Output the [X, Y] coordinate of the center of the cell containing the given text.  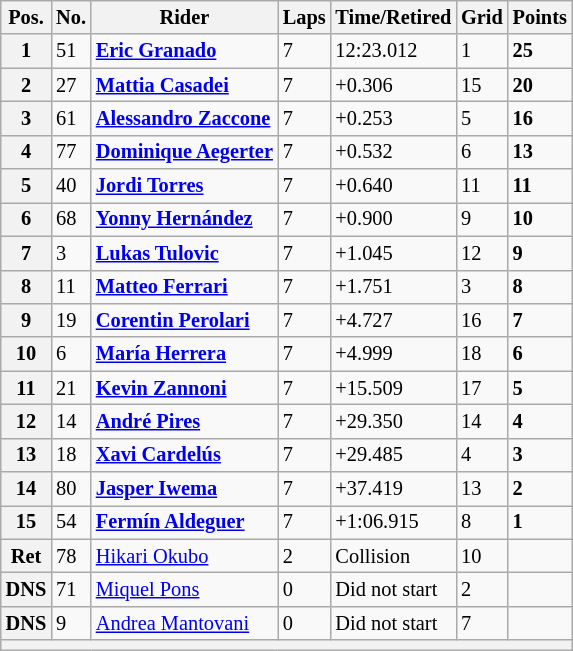
68 [71, 219]
+37.419 [394, 489]
Corentin Perolari [184, 320]
No. [71, 17]
Collision [394, 556]
Mattia Casadei [184, 85]
+1.751 [394, 287]
+29.350 [394, 421]
25 [540, 51]
Alessandro Zaccone [184, 118]
71 [71, 589]
+0.640 [394, 186]
Jasper Iwema [184, 489]
61 [71, 118]
Andrea Mantovani [184, 623]
+15.509 [394, 388]
Time/Retired [394, 17]
Yonny Hernández [184, 219]
51 [71, 51]
Kevin Zannoni [184, 388]
+0.532 [394, 152]
77 [71, 152]
80 [71, 489]
78 [71, 556]
Hikari Okubo [184, 556]
+1:06.915 [394, 522]
17 [482, 388]
21 [71, 388]
Fermín Aldeguer [184, 522]
Jordi Torres [184, 186]
Points [540, 17]
Xavi Cardelús [184, 455]
20 [540, 85]
+0.900 [394, 219]
André Pires [184, 421]
Grid [482, 17]
+0.253 [394, 118]
+1.045 [394, 253]
Matteo Ferrari [184, 287]
Laps [304, 17]
Lukas Tulovic [184, 253]
+4.999 [394, 354]
27 [71, 85]
Pos. [26, 17]
19 [71, 320]
+4.727 [394, 320]
Ret [26, 556]
Rider [184, 17]
12:23.012 [394, 51]
Eric Granado [184, 51]
+0.306 [394, 85]
Miquel Pons [184, 589]
+29.485 [394, 455]
54 [71, 522]
40 [71, 186]
Dominique Aegerter [184, 152]
María Herrera [184, 354]
